Search for the cell housing the specified text and yield its [x, y] center coordinate. 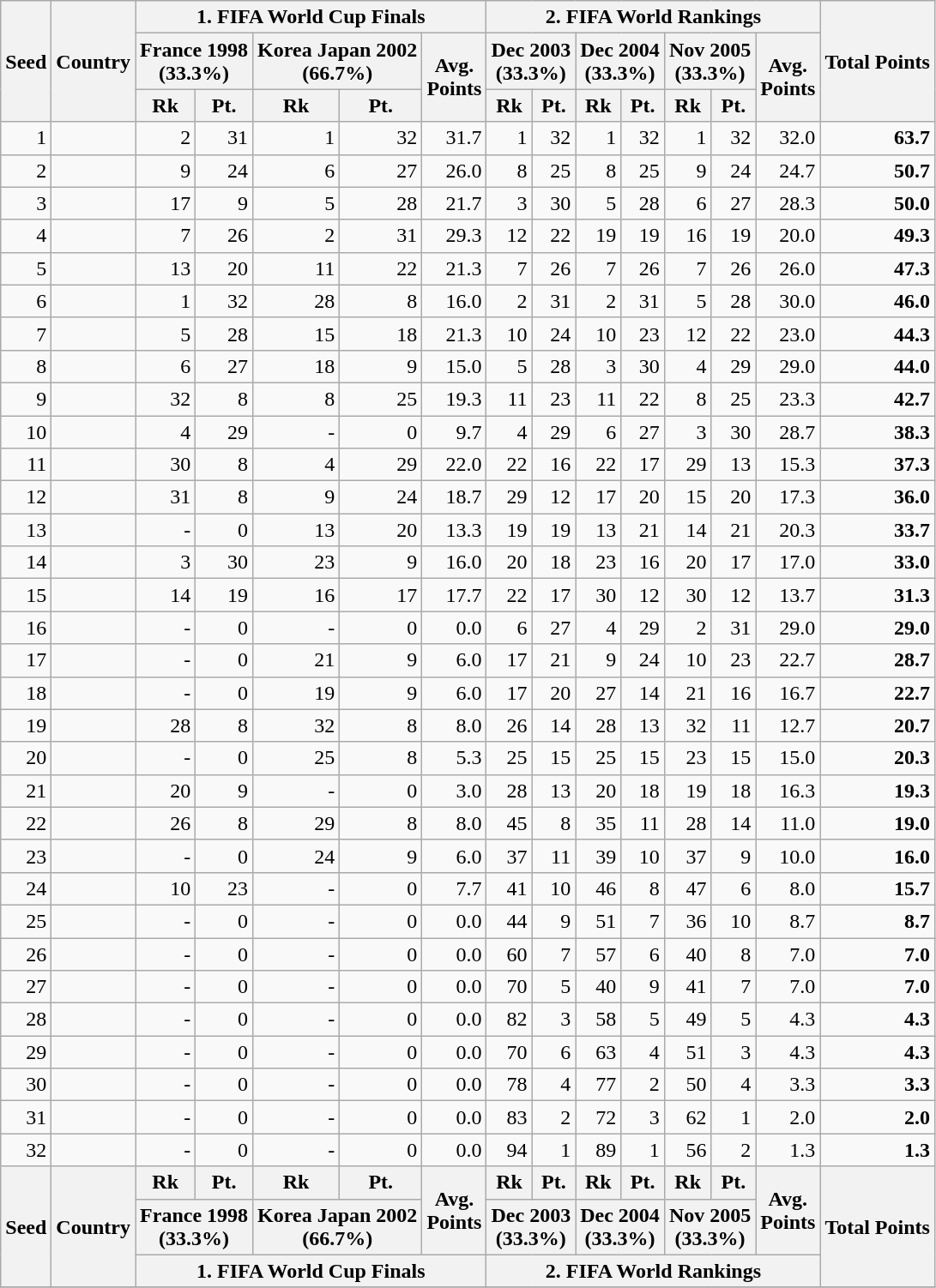
9.7 [455, 431]
17.7 [455, 595]
24.7 [788, 171]
36 [688, 921]
50.7 [878, 171]
7.7 [455, 888]
57 [599, 954]
49.3 [878, 236]
45 [510, 823]
46 [599, 888]
89 [599, 1150]
31.3 [878, 595]
44.0 [878, 366]
35 [599, 823]
46.0 [878, 301]
77 [599, 1085]
23.0 [788, 334]
20.0 [788, 236]
20.7 [878, 725]
47 [688, 888]
39 [599, 856]
72 [599, 1117]
29.3 [455, 236]
38.3 [878, 431]
78 [510, 1085]
63.7 [878, 138]
36.0 [878, 497]
62 [688, 1117]
16.3 [788, 791]
44.3 [878, 334]
32.0 [788, 138]
37.3 [878, 465]
23.3 [788, 399]
60 [510, 954]
28.3 [788, 203]
82 [510, 1020]
16.7 [788, 693]
21.7 [455, 203]
33.7 [878, 530]
44 [510, 921]
5.3 [455, 758]
50 [688, 1085]
42.7 [878, 399]
58 [599, 1020]
83 [510, 1117]
19.0 [878, 823]
56 [688, 1150]
10.0 [788, 856]
15.3 [788, 465]
63 [599, 1052]
13.3 [455, 530]
11.0 [788, 823]
31.7 [455, 138]
22.0 [455, 465]
17.3 [788, 497]
3.0 [455, 791]
17.0 [788, 563]
50.0 [878, 203]
18.7 [455, 497]
47.3 [878, 268]
94 [510, 1150]
30.0 [788, 301]
49 [688, 1020]
15.7 [878, 888]
13.7 [788, 595]
33.0 [878, 563]
12.7 [788, 725]
